Pinpoint the cell where the given text exists, returning its (X, Y) midpoint coordinate. 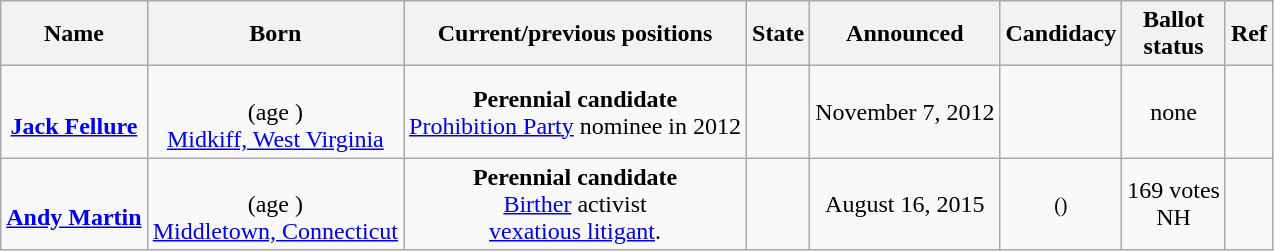
169 votesNH (1174, 204)
Name (74, 34)
Announced (905, 34)
Current/previous positions (576, 34)
Andy Martin (74, 204)
August 16, 2015 (905, 204)
Perennial candidateProhibition Party nominee in 2012 (576, 112)
(age ) Middletown, Connecticut (275, 204)
() (1061, 204)
(age ) Midkiff, West Virginia (275, 112)
Ref (1248, 34)
Born (275, 34)
November 7, 2012 (905, 112)
Candidacy (1061, 34)
Perennial candidateBirther activist vexatious litigant. (576, 204)
Jack Fellure (74, 112)
State (778, 34)
Ballotstatus (1174, 34)
none (1174, 112)
